Detect which cell encompasses the target text, then output its (x, y) center coordinate. 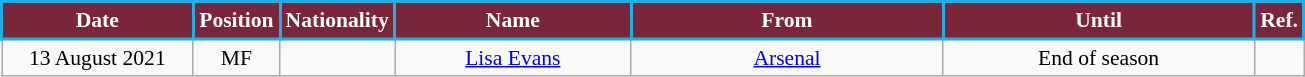
Until (1099, 20)
Lisa Evans (514, 57)
Arsenal (787, 57)
Date (98, 20)
End of season (1099, 57)
Ref. (1278, 20)
Position (236, 20)
Nationality (338, 20)
Name (514, 20)
From (787, 20)
MF (236, 57)
13 August 2021 (98, 57)
